Identify which cell holds the provided text, then report its (x, y) central coordinate. 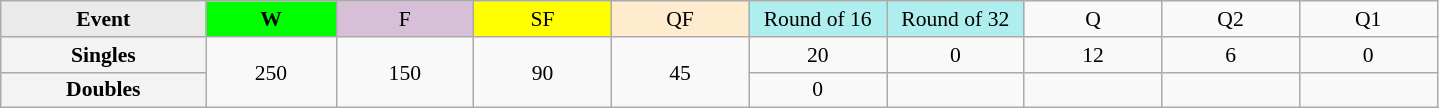
Round of 16 (818, 19)
150 (405, 72)
Q (1093, 19)
Singles (104, 55)
Q2 (1231, 19)
90 (543, 72)
20 (818, 55)
W (271, 19)
12 (1093, 55)
Doubles (104, 90)
Round of 32 (955, 19)
250 (271, 72)
45 (680, 72)
F (405, 19)
6 (1231, 55)
QF (680, 19)
SF (543, 19)
Event (104, 19)
Q1 (1368, 19)
